Provide the (x, y) coordinate of the cell's center where the given text is located.  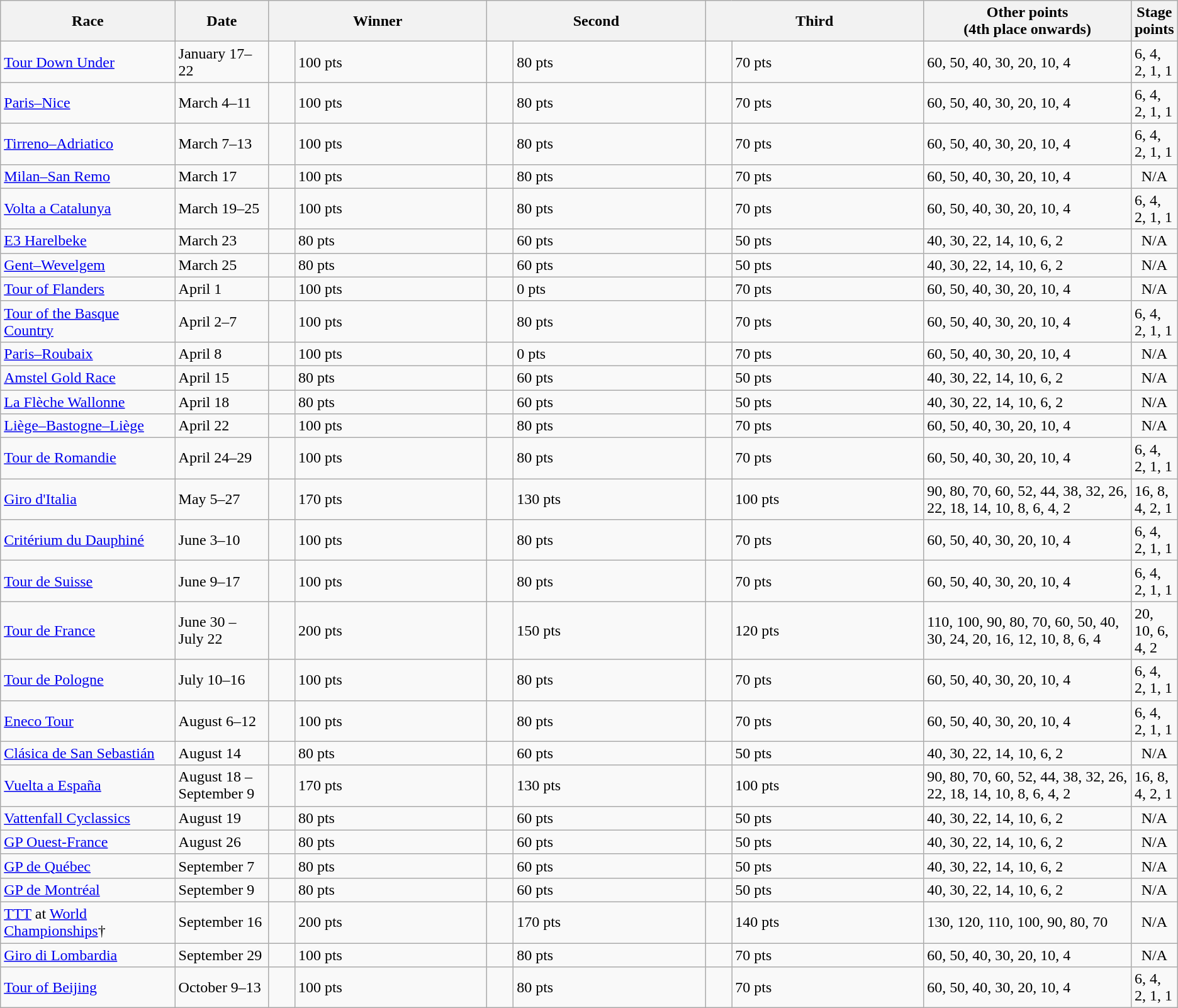
April 15 (222, 378)
Giro d'Italia (88, 500)
September 7 (222, 866)
110, 100, 90, 80, 70, 60, 50, 40, 30, 24, 20, 16, 12, 10, 8, 6, 4 (1028, 630)
June 9–17 (222, 581)
TTT at World Championships† (88, 922)
April 22 (222, 426)
Paris–Nice (88, 103)
Liège–Bastogne–Liège (88, 426)
Tirreno–Adriatico (88, 143)
Milan–San Remo (88, 176)
April 1 (222, 289)
September 16 (222, 922)
La Flèche Wallonne (88, 402)
Vattenfall Cyclassics (88, 818)
Tour of Flanders (88, 289)
GP Ouest-France (88, 842)
June 30 – July 22 (222, 630)
Tour Down Under (88, 62)
E3 Harelbeke (88, 241)
Tour de France (88, 630)
130, 120, 110, 100, 90, 80, 70 (1028, 922)
Giro di Lombardia (88, 955)
20, 10, 6, 4, 2 (1154, 630)
Tour de Romandie (88, 458)
June 3–10 (222, 540)
GP de Québec (88, 866)
August 18 – September 9 (222, 785)
Volta a Catalunya (88, 209)
April 18 (222, 402)
August 14 (222, 753)
Winner (378, 21)
Gent–Wevelgem (88, 265)
March 19–25 (222, 209)
Other points(4th place onwards) (1028, 21)
September 9 (222, 890)
July 10–16 (222, 680)
GP de Montréal (88, 890)
March 17 (222, 176)
Tour de Suisse (88, 581)
140 pts (828, 922)
October 9–13 (222, 988)
Tour de Pologne (88, 680)
Vuelta a España (88, 785)
September 29 (222, 955)
Second (597, 21)
August 26 (222, 842)
Amstel Gold Race (88, 378)
January 17–22 (222, 62)
Tour of Beijing (88, 988)
150 pts (609, 630)
March 23 (222, 241)
Critérium du Dauphiné (88, 540)
Eneco Tour (88, 721)
August 6–12 (222, 721)
120 pts (828, 630)
Date (222, 21)
August 19 (222, 818)
April 24–29 (222, 458)
Paris–Roubaix (88, 354)
March 25 (222, 265)
March 7–13 (222, 143)
Tour of the Basque Country (88, 321)
April 8 (222, 354)
Third (814, 21)
Stage points (1154, 21)
April 2–7 (222, 321)
Race (88, 21)
Clásica de San Sebastián (88, 753)
March 4–11 (222, 103)
May 5–27 (222, 500)
